Extract the (x, y) coordinate from the center of the cell holding the provided text.  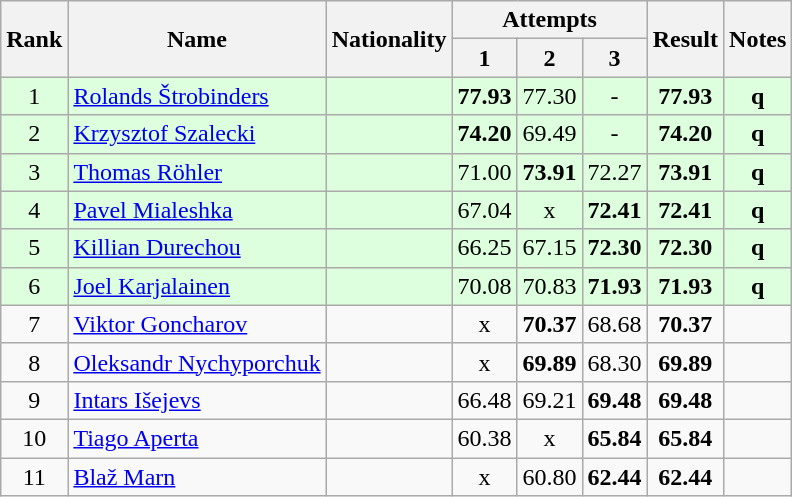
6 (34, 286)
5 (34, 248)
70.83 (550, 286)
Notes (758, 39)
69.21 (550, 400)
Attempts (550, 20)
Result (685, 39)
60.38 (484, 438)
67.15 (550, 248)
Killian Durechou (197, 248)
Name (197, 39)
71.00 (484, 172)
Nationality (389, 39)
Thomas Röhler (197, 172)
67.04 (484, 210)
8 (34, 362)
4 (34, 210)
Intars Išejevs (197, 400)
68.30 (614, 362)
7 (34, 324)
69.49 (550, 134)
10 (34, 438)
Blaž Marn (197, 477)
Oleksandr Nychyporchuk (197, 362)
77.30 (550, 96)
Rank (34, 39)
Tiago Aperta (197, 438)
Rolands Štrobinders (197, 96)
Krzysztof Szalecki (197, 134)
70.08 (484, 286)
68.68 (614, 324)
66.25 (484, 248)
9 (34, 400)
Viktor Goncharov (197, 324)
11 (34, 477)
66.48 (484, 400)
Joel Karjalainen (197, 286)
72.27 (614, 172)
60.80 (550, 477)
Pavel Mialeshka (197, 210)
